Return [X, Y] of the center of cell containing provided text 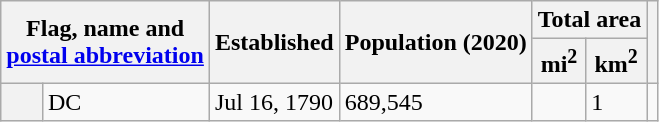
689,545 [436, 102]
Jul 16, 1790 [274, 102]
Established [274, 42]
mi2 [558, 62]
Population (2020) [436, 42]
Flag, name andpostal abbreviation [106, 42]
km2 [616, 62]
Total area [589, 20]
1 [616, 102]
DC [126, 102]
